Return (x, y) of the center of cell containing provided text 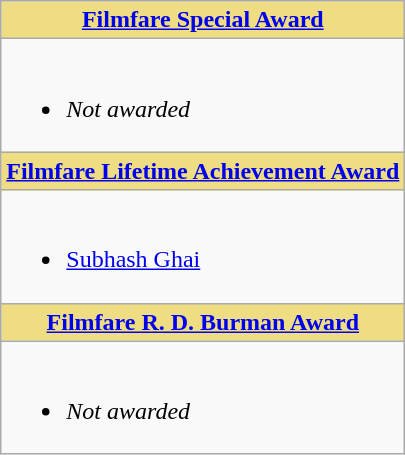
Filmfare Lifetime Achievement Award (203, 171)
Filmfare R. D. Burman Award (203, 322)
Subhash Ghai (203, 246)
Filmfare Special Award (203, 20)
